Locate the cell with the specified text and output its (X, Y) center coordinate. 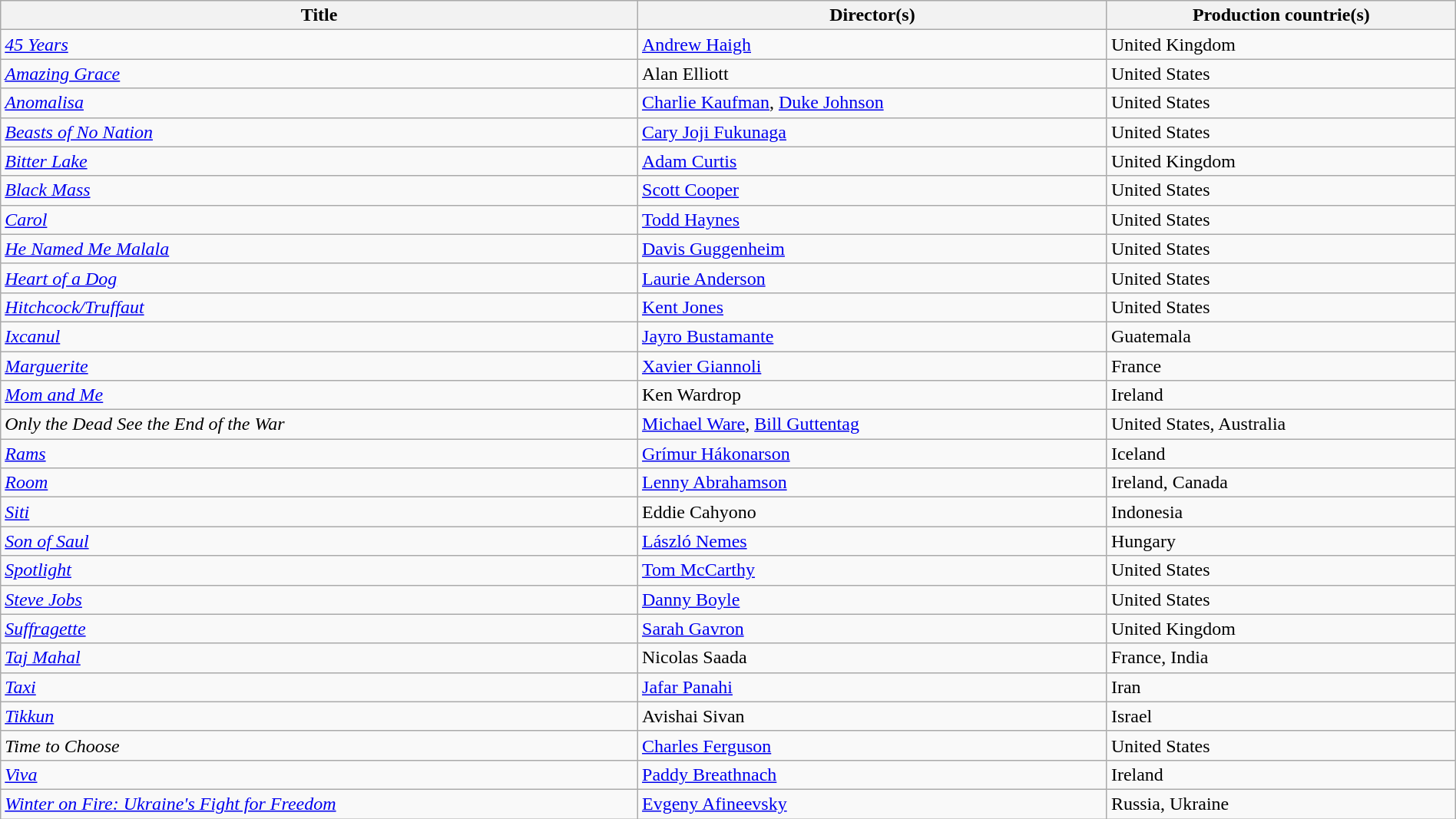
Hungary (1281, 541)
Director(s) (872, 15)
Charles Ferguson (872, 745)
Hitchcock/Truffaut (319, 307)
Avishai Sivan (872, 716)
Anomalisa (319, 103)
Scott Cooper (872, 190)
Amazing Grace (319, 74)
Danny Boyle (872, 599)
Only the Dead See the End of the War (319, 424)
Guatemala (1281, 336)
Charlie Kaufman, Duke Johnson (872, 103)
United States, Australia (1281, 424)
Title (319, 15)
Paddy Breathnach (872, 774)
Evgeny Afineevsky (872, 804)
Xavier Giannoli (872, 366)
Taxi (319, 687)
Andrew Haigh (872, 45)
Kent Jones (872, 307)
Room (319, 483)
Ireland, Canada (1281, 483)
France (1281, 366)
Iceland (1281, 454)
Cary Joji Fukunaga (872, 132)
Son of Saul (319, 541)
Jafar Panahi (872, 687)
Grímur Hákonarson (872, 454)
Michael Ware, Bill Guttentag (872, 424)
Carol (319, 220)
Sarah Gavron (872, 629)
Beasts of No Nation (319, 132)
Laurie Anderson (872, 278)
Bitter Lake (319, 161)
Suffragette (319, 629)
He Named Me Malala (319, 249)
László Nemes (872, 541)
Black Mass (319, 190)
Taj Mahal (319, 658)
Alan Elliott (872, 74)
Iran (1281, 687)
Adam Curtis (872, 161)
Russia, Ukraine (1281, 804)
Mom and Me (319, 395)
Viva (319, 774)
Ixcanul (319, 336)
Davis Guggenheim (872, 249)
Steve Jobs (319, 599)
45 Years (319, 45)
Todd Haynes (872, 220)
Tikkun (319, 716)
Ken Wardrop (872, 395)
Siti (319, 512)
Indonesia (1281, 512)
Marguerite (319, 366)
Rams (319, 454)
Time to Choose (319, 745)
Production countrie(s) (1281, 15)
Spotlight (319, 570)
France, India (1281, 658)
Nicolas Saada (872, 658)
Eddie Cahyono (872, 512)
Winter on Fire: Ukraine's Fight for Freedom (319, 804)
Heart of a Dog (319, 278)
Jayro Bustamante (872, 336)
Lenny Abrahamson (872, 483)
Israel (1281, 716)
Tom McCarthy (872, 570)
